Return the [X, Y] coordinate for the center point of the cell that contains the specified text.  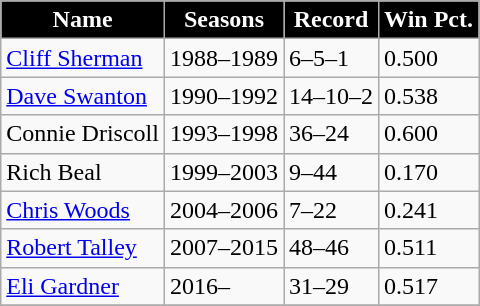
Robert Talley [83, 248]
Eli Gardner [83, 286]
2004–2006 [224, 210]
0.170 [429, 172]
0.500 [429, 58]
Win Pct. [429, 20]
48–46 [332, 248]
36–24 [332, 134]
31–29 [332, 286]
9–44 [332, 172]
1988–1989 [224, 58]
2016– [224, 286]
Name [83, 20]
6–5–1 [332, 58]
Seasons [224, 20]
7–22 [332, 210]
Connie Driscoll [83, 134]
2007–2015 [224, 248]
0.517 [429, 286]
Dave Swanton [83, 96]
Record [332, 20]
0.600 [429, 134]
0.241 [429, 210]
14–10–2 [332, 96]
0.511 [429, 248]
1990–1992 [224, 96]
1993–1998 [224, 134]
1999–2003 [224, 172]
0.538 [429, 96]
Cliff Sherman [83, 58]
Chris Woods [83, 210]
Rich Beal [83, 172]
